Extract the (X, Y) coordinate from the center of the cell holding the provided text.  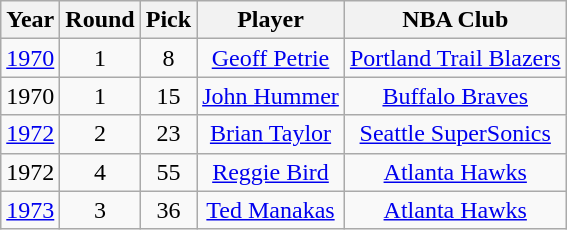
23 (168, 134)
1973 (30, 210)
NBA Club (455, 20)
Geoff Petrie (271, 58)
John Hummer (271, 96)
4 (100, 172)
Round (100, 20)
Brian Taylor (271, 134)
8 (168, 58)
Ted Manakas (271, 210)
3 (100, 210)
Year (30, 20)
Seattle SuperSonics (455, 134)
Reggie Bird (271, 172)
15 (168, 96)
Portland Trail Blazers (455, 58)
Player (271, 20)
Pick (168, 20)
55 (168, 172)
2 (100, 134)
36 (168, 210)
Buffalo Braves (455, 96)
